Pinpoint the cell where the given text exists, returning its [X, Y] midpoint coordinate. 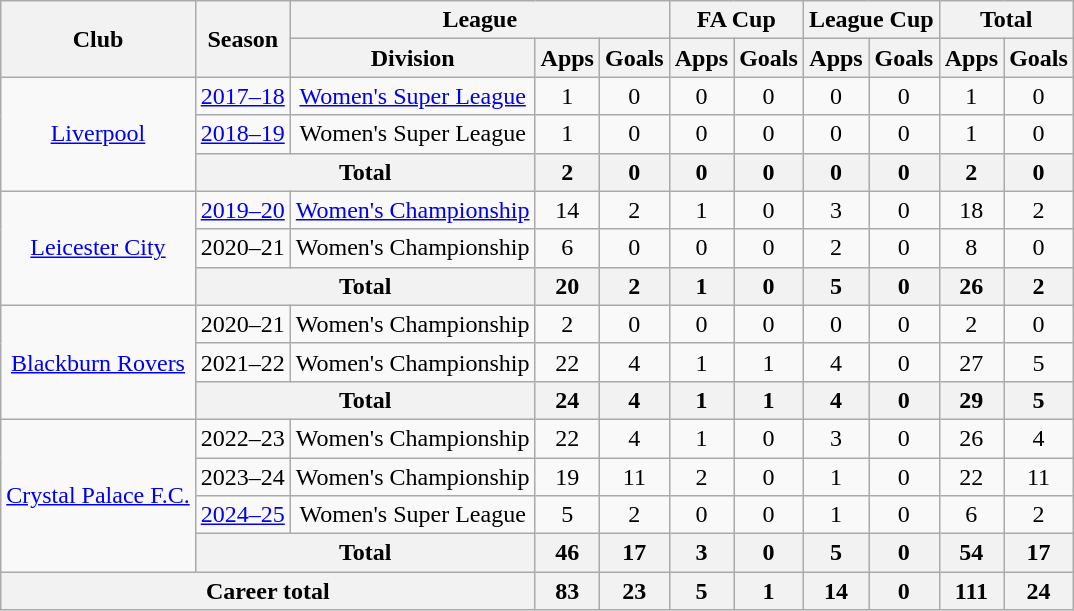
18 [971, 210]
2023–24 [242, 477]
2018–19 [242, 134]
League Cup [871, 20]
Season [242, 39]
Leicester City [98, 248]
League [480, 20]
Crystal Palace F.C. [98, 495]
Liverpool [98, 134]
2019–20 [242, 210]
2017–18 [242, 96]
111 [971, 591]
83 [567, 591]
29 [971, 400]
2024–25 [242, 515]
27 [971, 362]
Club [98, 39]
Career total [268, 591]
19 [567, 477]
2021–22 [242, 362]
2022–23 [242, 438]
Blackburn Rovers [98, 362]
20 [567, 286]
23 [634, 591]
54 [971, 553]
8 [971, 248]
Division [412, 58]
FA Cup [736, 20]
46 [567, 553]
